From the cell containing the given text, extract its center point as [X, Y] coordinate. 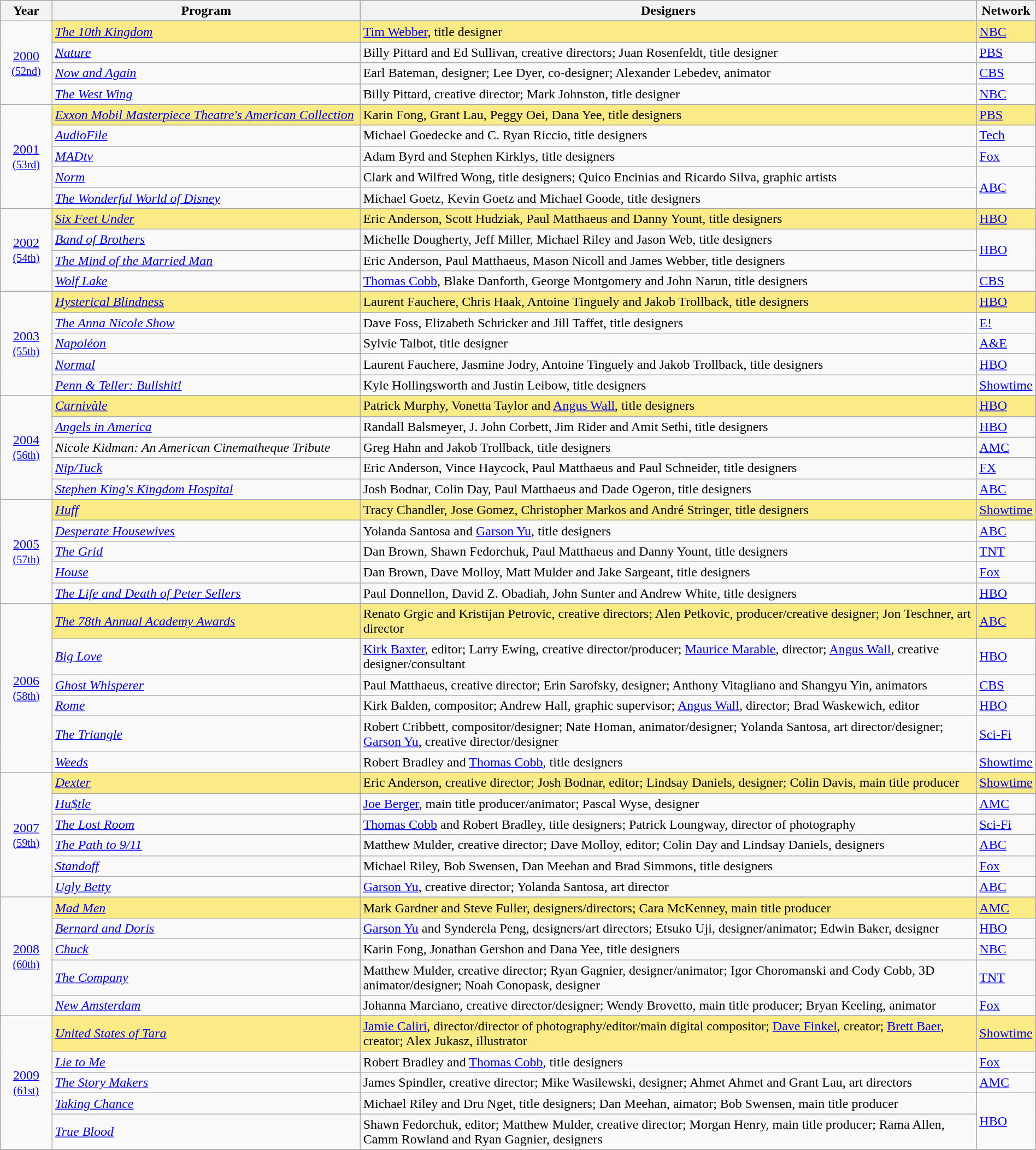
Thomas Cobb and Robert Bradley, title designers; Patrick Loungway, director of photography [668, 824]
Johanna Marciano, creative director/designer; Wendy Brovetto, main title producer; Bryan Keeling, animator [668, 1006]
Michael Riley, Bob Swensen, Dan Meehan and Brad Simmons, title designers [668, 866]
Weeds [206, 762]
Earl Bateman, designer; Lee Dyer, co-designer; Alexander Lebedev, animator [668, 73]
Tracy Chandler, Jose Gomez, Christopher Markos and André Stringer, title designers [668, 510]
Kirk Balden, compositor; Andrew Hall, graphic supervisor; Angus Wall, director; Brad Waskewich, editor [668, 706]
Michael Goedecke and C. Ryan Riccio, title designers [668, 135]
Josh Bodnar, Colin Day, Paul Matthaeus and Dade Ogeron, title designers [668, 489]
Tech [1006, 135]
Network [1006, 11]
2006(58th) [26, 688]
Eric Anderson, creative director; Josh Bodnar, editor; Lindsay Daniels, designer; Colin Davis, main title producer [668, 783]
Eric Anderson, Vince Haycock, Paul Matthaeus and Paul Schneider, title designers [668, 468]
House [206, 572]
The 10th Kingdom [206, 32]
The Mind of the Married Man [206, 261]
Matthew Mulder, creative director; Ryan Gagnier, designer/animator; Igor Choromanski and Cody Cobb, 3D animator/designer; Noah Conopask, designer [668, 977]
2008(60th) [26, 956]
The Lost Room [206, 824]
Stephen King's Kingdom Hospital [206, 489]
Garson Yu and Synderela Peng, designers/art directors; Etsuko Uji, designer/animator; Edwin Baker, designer [668, 928]
Garson Yu, creative director; Yolanda Santosa, art director [668, 887]
Angels in America [206, 427]
Exxon Mobil Masterpiece Theatre's American Collection [206, 115]
James Spindler, creative director; Mike Wasilewski, designer; Ahmet Ahmet and Grant Lau, art directors [668, 1083]
Ugly Betty [206, 887]
2005(57th) [26, 551]
The Path to 9/11 [206, 845]
Tim Webber, title designer [668, 32]
E! [1006, 323]
Robert Cribbett, compositor/designer; Nate Homan, animator/designer; Yolanda Santosa, art director/designer; Garson Yu, creative director/designer [668, 734]
Karin Fong, Jonathan Gershon and Dana Yee, title designers [668, 949]
The Anna Nicole Show [206, 323]
The Company [206, 977]
Dan Brown, Shawn Fedorchuk, Paul Matthaeus and Danny Yount, title designers [668, 551]
AudioFile [206, 135]
Hu$tle [206, 804]
Matthew Mulder, creative director; Dave Molloy, editor; Colin Day and Lindsay Daniels, designers [668, 845]
The Story Makers [206, 1083]
Eric Anderson, Scott Hudziak, Paul Matthaeus and Danny Yount, title designers [668, 219]
Rome [206, 706]
2007(59th) [26, 835]
Dexter [206, 783]
Bernard and Doris [206, 928]
Napoléon [206, 344]
Mad Men [206, 907]
Lie to Me [206, 1062]
A&E [1006, 344]
Program [206, 11]
Ghost Whisperer [206, 685]
Renato Grgic and Kristijan Petrovic, creative directors; Alen Petkovic, producer/creative designer; Jon Teschner, art director [668, 622]
Dan Brown, Dave Molloy, Matt Mulder and Jake Sargeant, title designers [668, 572]
MADtv [206, 156]
2009(61st) [26, 1083]
Wolf Lake [206, 281]
Chuck [206, 949]
2001(53rd) [26, 156]
Michael Goetz, Kevin Goetz and Michael Goode, title designers [668, 198]
Greg Hahn and Jakob Trollback, title designers [668, 447]
Yolanda Santosa and Garson Yu, title designers [668, 530]
FX [1006, 468]
Hysterical Blindness [206, 302]
Standoff [206, 866]
Dave Foss, Elizabeth Schricker and Jill Taffet, title designers [668, 323]
Norm [206, 177]
Thomas Cobb, Blake Danforth, George Montgomery and John Narun, title designers [668, 281]
Now and Again [206, 73]
Taking Chance [206, 1104]
The Grid [206, 551]
Michelle Dougherty, Jeff Miller, Michael Riley and Jason Web, title designers [668, 239]
Year [26, 11]
Desperate Housewives [206, 530]
Big Love [206, 657]
Clark and Wilfred Wong, title designers; Quico Encinias and Ricardo Silva, graphic artists [668, 177]
Eric Anderson, Paul Matthaeus, Mason Nicoll and James Webber, title designers [668, 261]
Huff [206, 510]
Laurent Fauchere, Jasmine Jodry, Antoine Tinguely and Jakob Trollback, title designers [668, 364]
Shawn Fedorchuk, editor; Matthew Mulder, creative director; Morgan Henry, main title producer; Rama Allen, Camm Rowland and Ryan Gagnier, designers [668, 1132]
Laurent Fauchere, Chris Haak, Antoine Tinguely and Jakob Trollback, title designers [668, 302]
Penn & Teller: Bullshit! [206, 385]
Karin Fong, Grant Lau, Peggy Oei, Dana Yee, title designers [668, 115]
New Amsterdam [206, 1006]
2004(56th) [26, 447]
Jamie Caliri, director/director of photography/editor/main digital compositor; Dave Finkel, creator; Brett Baer, creator; Alex Jukasz, illustrator [668, 1034]
The West Wing [206, 94]
Sylvie Talbot, title designer [668, 344]
Nip/Tuck [206, 468]
Mark Gardner and Steve Fuller, designers/directors; Cara McKenney, main title producer [668, 907]
The 78th Annual Academy Awards [206, 622]
True Blood [206, 1132]
Designers [668, 11]
Six Feet Under [206, 219]
United States of Tara [206, 1034]
Billy Pittard and Ed Sullivan, creative directors; Juan Rosenfeldt, title designer [668, 52]
Paul Matthaeus, creative director; Erin Sarofsky, designer; Anthony Vitagliano and Shangyu Yin, animators [668, 685]
The Triangle [206, 734]
Band of Brothers [206, 239]
2003(55th) [26, 344]
Michael Riley and Dru Nget, title designers; Dan Meehan, aimator; Bob Swensen, main title producer [668, 1104]
Patrick Murphy, Vonetta Taylor and Angus Wall, title designers [668, 406]
Kirk Baxter, editor; Larry Ewing, creative director/producer; Maurice Marable, director; Angus Wall, creative designer/consultant [668, 657]
Adam Byrd and Stephen Kirklys, title designers [668, 156]
Nature [206, 52]
Kyle Hollingsworth and Justin Leibow, title designers [668, 385]
Nicole Kidman: An American Cinematheque Tribute [206, 447]
Normal [206, 364]
Carnivàle [206, 406]
2000(52nd) [26, 63]
2002(54th) [26, 250]
The Wonderful World of Disney [206, 198]
Paul Donnellon, David Z. Obadiah, John Sunter and Andrew White, title designers [668, 593]
The Life and Death of Peter Sellers [206, 593]
Randall Balsmeyer, J. John Corbett, Jim Rider and Amit Sethi, title designers [668, 427]
Billy Pittard, creative director; Mark Johnston, title designer [668, 94]
Joe Berger, main title producer/animator; Pascal Wyse, designer [668, 804]
